Determine the [x, y] coordinate at the center of the cell enclosing the given text.  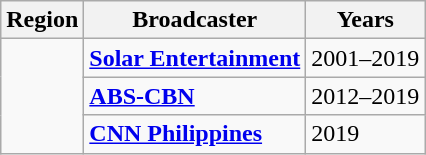
2012–2019 [366, 96]
Years [366, 20]
Broadcaster [195, 20]
CNN Philippines [195, 134]
2019 [366, 134]
Region [42, 20]
Solar Entertainment [195, 58]
2001–2019 [366, 58]
ABS-CBN [195, 96]
